Determine the [X, Y] coordinate at the center of the cell enclosing the given text.  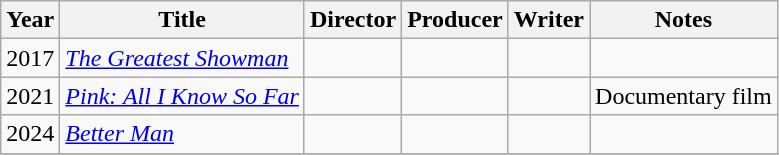
Pink: All I Know So Far [182, 96]
Documentary film [684, 96]
Better Man [182, 134]
Writer [548, 20]
Title [182, 20]
Year [30, 20]
The Greatest Showman [182, 58]
Director [352, 20]
Notes [684, 20]
2021 [30, 96]
2024 [30, 134]
Producer [456, 20]
2017 [30, 58]
